Return the (x, y) coordinate for the center point of the cell that contains the specified text.  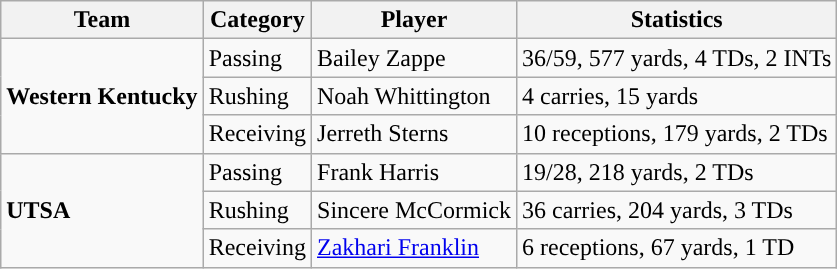
UTSA (102, 210)
Category (257, 20)
Western Kentucky (102, 96)
36/59, 577 yards, 4 TDs, 2 INTs (677, 58)
Bailey Zappe (414, 58)
Noah Whittington (414, 96)
4 carries, 15 yards (677, 96)
Zakhari Franklin (414, 248)
19/28, 218 yards, 2 TDs (677, 172)
Team (102, 20)
Sincere McCormick (414, 210)
Jerreth Sterns (414, 134)
36 carries, 204 yards, 3 TDs (677, 210)
Player (414, 20)
10 receptions, 179 yards, 2 TDs (677, 134)
Frank Harris (414, 172)
6 receptions, 67 yards, 1 TD (677, 248)
Statistics (677, 20)
